Detect which cell encompasses the target text, then output its [x, y] center coordinate. 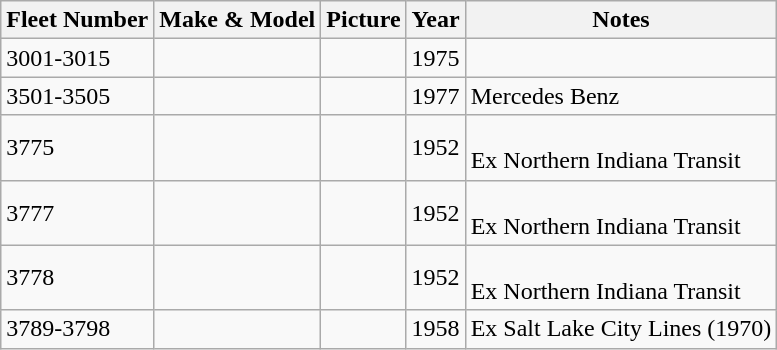
3501-3505 [78, 96]
Notes [621, 20]
3001-3015 [78, 58]
3789-3798 [78, 329]
1958 [436, 329]
3775 [78, 148]
Ex Salt Lake City Lines (1970) [621, 329]
Mercedes Benz [621, 96]
Picture [364, 20]
Make & Model [238, 20]
Year [436, 20]
3777 [78, 212]
3778 [78, 278]
1975 [436, 58]
Fleet Number [78, 20]
1977 [436, 96]
